Output the [X, Y] coordinate of the center of the cell containing the given text.  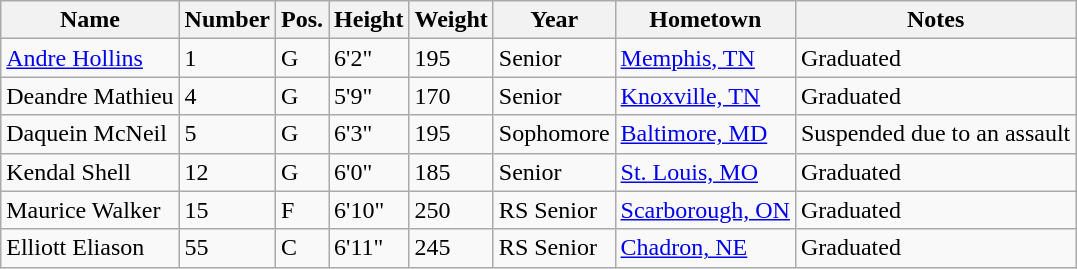
4 [227, 96]
Baltimore, MD [705, 134]
15 [227, 210]
6'0" [369, 172]
Pos. [302, 20]
Suspended due to an assault [935, 134]
Notes [935, 20]
Weight [451, 20]
F [302, 210]
12 [227, 172]
Andre Hollins [90, 58]
Hometown [705, 20]
Sophomore [554, 134]
Scarborough, ON [705, 210]
1 [227, 58]
C [302, 248]
185 [451, 172]
170 [451, 96]
6'3" [369, 134]
5 [227, 134]
Number [227, 20]
Elliott Eliason [90, 248]
Kendal Shell [90, 172]
Year [554, 20]
Maurice Walker [90, 210]
Deandre Mathieu [90, 96]
Height [369, 20]
Memphis, TN [705, 58]
Chadron, NE [705, 248]
Knoxville, TN [705, 96]
6'11" [369, 248]
250 [451, 210]
Daquein McNeil [90, 134]
5'9" [369, 96]
6'2" [369, 58]
55 [227, 248]
245 [451, 248]
Name [90, 20]
St. Louis, MO [705, 172]
6'10" [369, 210]
